Extract the (X, Y) coordinate from the center of the cell holding the provided text.  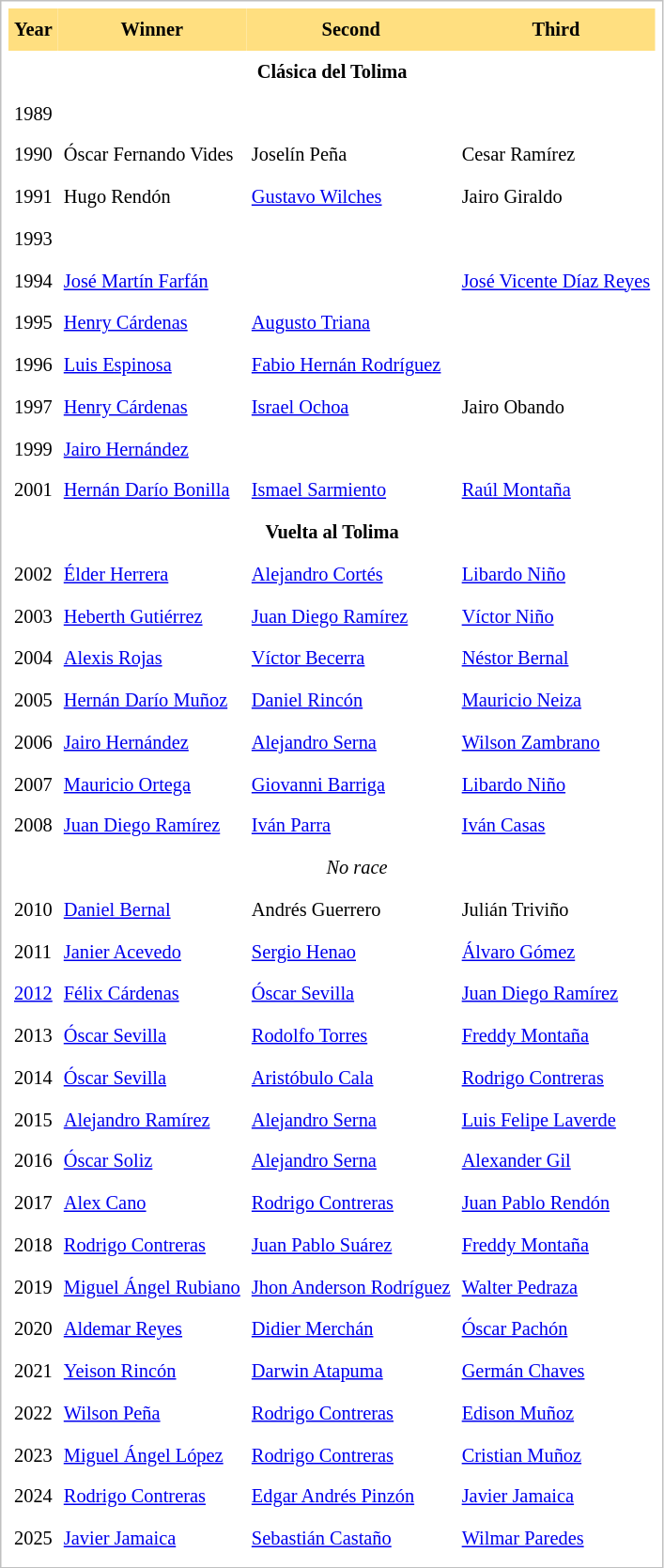
Daniel Rincón (351, 701)
Raúl Montaña (556, 490)
Heberth Gutiérrez (152, 616)
Sebastián Castaño (351, 1539)
1997 (34, 408)
2017 (34, 1203)
Vuelta al Tolima (332, 532)
José Vicente Díaz Reyes (556, 282)
No race (357, 868)
2014 (34, 1079)
Germán Chaves (556, 1372)
2010 (34, 909)
Óscar Soliz (152, 1161)
Néstor Bernal (556, 658)
1991 (34, 197)
Gustavo Wilches (351, 197)
2012 (34, 994)
Walter Pedraza (556, 1287)
Félix Cárdenas (152, 994)
Cristian Muñoz (556, 1454)
2013 (34, 1035)
Janier Acevedo (152, 953)
Hernán Darío Bonilla (152, 490)
Jhon Anderson Rodríguez (351, 1287)
Year (34, 30)
Israel Ochoa (351, 408)
2024 (34, 1498)
1995 (34, 323)
Alexis Rojas (152, 658)
Mauricio Neiza (556, 701)
Aristóbulo Cala (351, 1079)
2005 (34, 701)
2023 (34, 1454)
Álvaro Gómez (556, 953)
2008 (34, 827)
Juan Pablo Suárez (351, 1246)
2002 (34, 575)
Jairo Giraldo (556, 197)
2001 (34, 490)
Élder Herrera (152, 575)
Luis Felipe Laverde (556, 1120)
Iván Casas (556, 827)
Clásica del Tolima (332, 71)
Third (556, 30)
Miguel Ángel Rubiano (152, 1287)
Ismael Sarmiento (351, 490)
1993 (34, 239)
Rodolfo Torres (351, 1035)
Juan Pablo Rendón (556, 1203)
Jairo Obando (556, 408)
2019 (34, 1287)
Edgar Andrés Pinzón (351, 1498)
Yeison Rincón (152, 1372)
José Martín Farfán (152, 282)
Giovanni Barriga (351, 784)
Aldemar Reyes (152, 1328)
Hernán Darío Muñoz (152, 701)
2015 (34, 1120)
Mauricio Ortega (152, 784)
2018 (34, 1246)
2004 (34, 658)
2006 (34, 742)
Hugo Rendón (152, 197)
2022 (34, 1413)
Sergio Henao (351, 953)
2011 (34, 953)
1989 (34, 113)
Wilmar Paredes (556, 1539)
Augusto Triana (351, 323)
2003 (34, 616)
1996 (34, 365)
Víctor Becerra (351, 658)
2016 (34, 1161)
Alejandro Cortés (351, 575)
1990 (34, 156)
Alexander Gil (556, 1161)
Iván Parra (351, 827)
2007 (34, 784)
Wilson Zambrano (556, 742)
Luis Espinosa (152, 365)
Didier Merchán (351, 1328)
1994 (34, 282)
Óscar Fernando Vides (152, 156)
Joselín Peña (351, 156)
Fabio Hernán Rodríguez (351, 365)
1999 (34, 449)
2025 (34, 1539)
Andrés Guerrero (351, 909)
Miguel Ángel López (152, 1454)
Daniel Bernal (152, 909)
Alejandro Ramírez (152, 1120)
Wilson Peña (152, 1413)
Alex Cano (152, 1203)
Julián Triviño (556, 909)
Óscar Pachón (556, 1328)
Second (351, 30)
Cesar Ramírez (556, 156)
Víctor Niño (556, 616)
Winner (152, 30)
Edison Muñoz (556, 1413)
2020 (34, 1328)
Darwin Atapuma (351, 1372)
2021 (34, 1372)
